Output the [X, Y] coordinate of the center of the cell containing the given text.  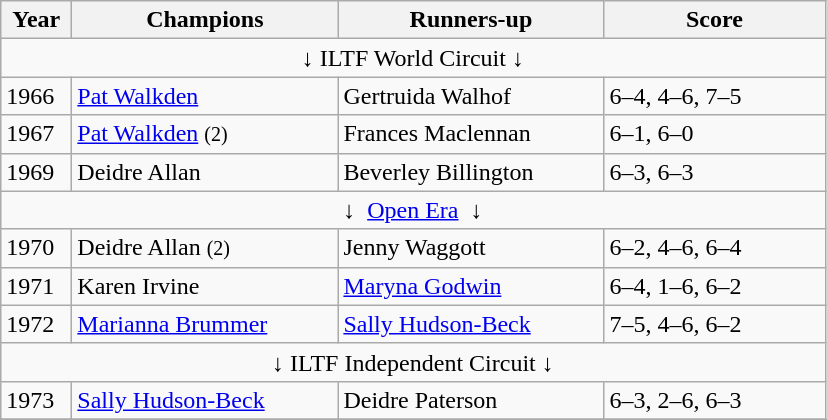
↓ Open Era ↓ [413, 210]
1966 [36, 96]
Maryna Godwin [471, 286]
Champions [205, 20]
6–4, 1–6, 6–2 [714, 286]
Deidre Paterson [471, 400]
Runners-up [471, 20]
6–3, 2–6, 6–3 [714, 400]
↓ ILTF World Circuit ↓ [413, 58]
Frances Maclennan [471, 134]
Jenny Waggott [471, 248]
Deidre Allan [205, 172]
1970 [36, 248]
Beverley Billington [471, 172]
Marianna Brummer [205, 324]
1973 [36, 400]
1969 [36, 172]
Year [36, 20]
1967 [36, 134]
6–1, 6–0 [714, 134]
1971 [36, 286]
Gertruida Walhof [471, 96]
Pat Walkden [205, 96]
6–3, 6–3 [714, 172]
6–4, 4–6, 7–5 [714, 96]
Karen Irvine [205, 286]
↓ ILTF Independent Circuit ↓ [413, 362]
Score [714, 20]
Pat Walkden (2) [205, 134]
6–2, 4–6, 6–4 [714, 248]
1972 [36, 324]
Deidre Allan (2) [205, 248]
7–5, 4–6, 6–2 [714, 324]
